Determine the (X, Y) coordinate at the center of the cell enclosing the given text.  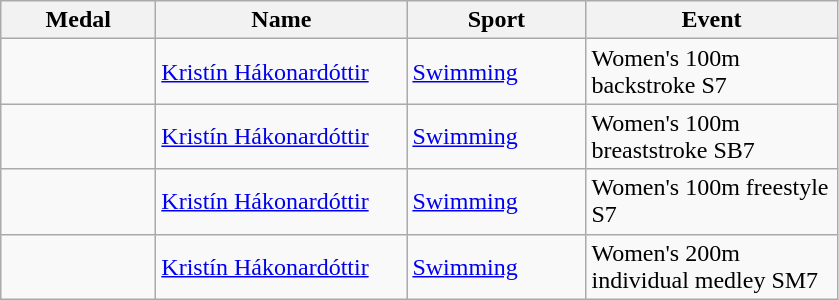
Event (712, 20)
Medal (78, 20)
Women's 100m backstroke S7 (712, 72)
Women's 100m freestyle S7 (712, 202)
Name (282, 20)
Women's 200m individual medley SM7 (712, 266)
Women's 100m breaststroke SB7 (712, 136)
Sport (496, 20)
